Search for the cell housing the specified text and yield its (X, Y) center coordinate. 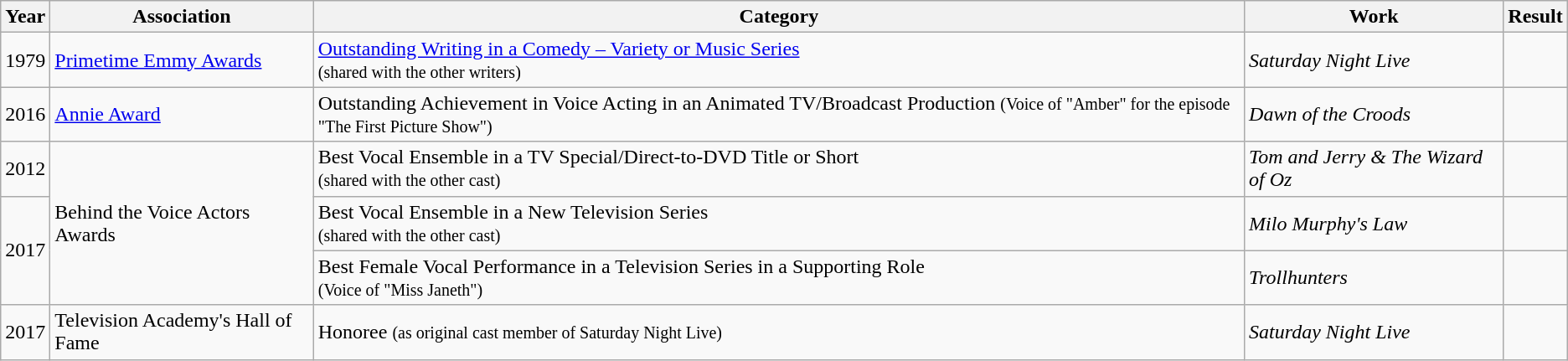
Milo Murphy's Law (1374, 223)
Association (182, 17)
Best Vocal Ensemble in a TV Special/Direct-to-DVD Title or Short (shared with the other cast) (779, 169)
Dawn of the Croods (1374, 114)
Work (1374, 17)
Year (25, 17)
Outstanding Achievement in Voice Acting in an Animated TV/Broadcast Production (Voice of "Amber" for the episode "The First Picture Show") (779, 114)
Behind the Voice Actors Awards (182, 223)
Best Vocal Ensemble in a New Television Series (shared with the other cast) (779, 223)
1979 (25, 60)
Result (1535, 17)
Honoree (as original cast member of Saturday Night Live) (779, 332)
Television Academy's Hall of Fame (182, 332)
Trollhunters (1374, 278)
Annie Award (182, 114)
Best Female Vocal Performance in a Television Series in a Supporting Role (Voice of "Miss Janeth") (779, 278)
Outstanding Writing in a Comedy – Variety or Music Series (shared with the other writers) (779, 60)
2016 (25, 114)
Primetime Emmy Awards (182, 60)
2012 (25, 169)
Category (779, 17)
Tom and Jerry & The Wizard of Oz (1374, 169)
